Scan for the cell matching the given text and deliver its [X, Y] coordinate at center. 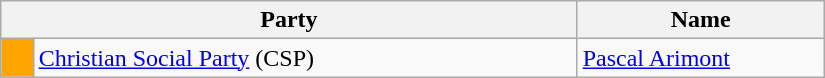
Christian Social Party (CSP) [305, 58]
Name [700, 20]
Pascal Arimont [700, 58]
Party [289, 20]
